Search for the cell housing the specified text and yield its (X, Y) center coordinate. 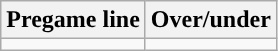
Over/under (210, 20)
Pregame line (74, 20)
